Capture the cell that displays the provided text and extract its [x, y] central coordinate. 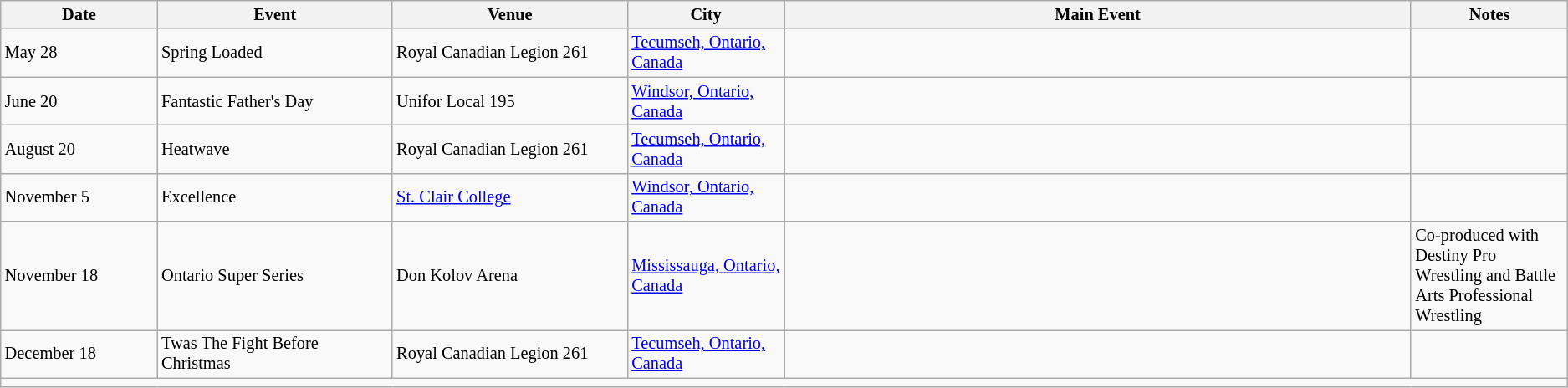
Don Kolov Arena [510, 276]
December 18 [79, 354]
Event [274, 14]
November 18 [79, 276]
Mississauga, Ontario, Canada [706, 276]
Notes [1489, 14]
May 28 [79, 53]
City [706, 14]
Date [79, 14]
June 20 [79, 101]
August 20 [79, 149]
St. Clair College [510, 197]
Unifor Local 195 [510, 101]
Co-produced with Destiny Pro Wrestling and Battle Arts Professional Wrestling [1489, 276]
Heatwave [274, 149]
November 5 [79, 197]
Fantastic Father's Day [274, 101]
Spring Loaded [274, 53]
Main Event [1098, 14]
Venue [510, 14]
Excellence [274, 197]
Twas The Fight Before Christmas [274, 354]
Ontario Super Series [274, 276]
